Determine the [x, y] coordinate at the center of the cell enclosing the given text.  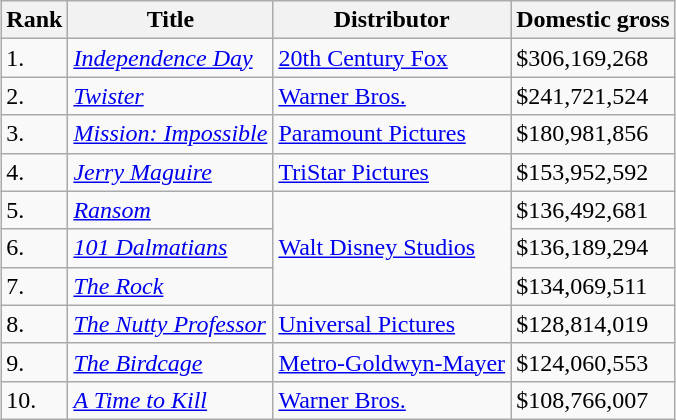
$136,492,681 [594, 210]
The Nutty Professor [170, 324]
$134,069,511 [594, 286]
8. [34, 324]
A Time to Kill [170, 400]
$180,981,856 [594, 134]
Mission: Impossible [170, 134]
Rank [34, 20]
6. [34, 248]
$241,721,524 [594, 96]
1. [34, 58]
9. [34, 362]
4. [34, 172]
Distributor [392, 20]
Walt Disney Studios [392, 248]
3. [34, 134]
Domestic gross [594, 20]
TriStar Pictures [392, 172]
$136,189,294 [594, 248]
Jerry Maguire [170, 172]
Twister [170, 96]
5. [34, 210]
$124,060,553 [594, 362]
101 Dalmatians [170, 248]
The Birdcage [170, 362]
$306,169,268 [594, 58]
Metro-Goldwyn-Mayer [392, 362]
Paramount Pictures [392, 134]
$128,814,019 [594, 324]
20th Century Fox [392, 58]
Ransom [170, 210]
The Rock [170, 286]
$108,766,007 [594, 400]
$153,952,592 [594, 172]
Universal Pictures [392, 324]
Title [170, 20]
7. [34, 286]
10. [34, 400]
Independence Day [170, 58]
2. [34, 96]
